Provide the (X, Y) coordinate of the cell's center where the given text is located.  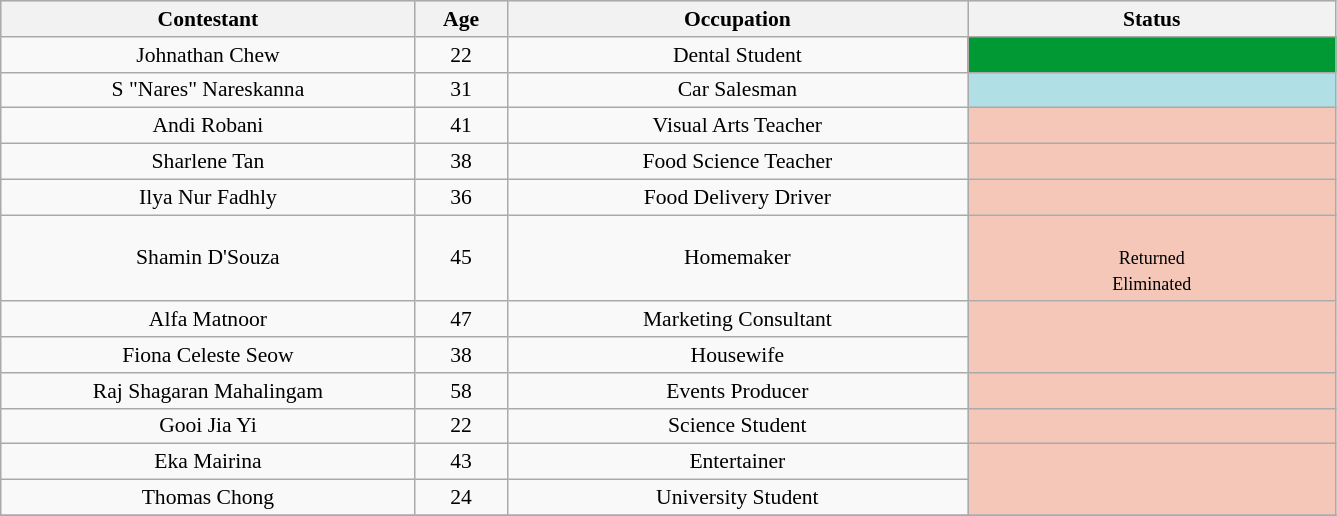
Raj Shagaran Mahalingam (208, 391)
Alfa Matnoor (208, 320)
Gooi Jia Yi (208, 426)
Age (461, 19)
Marketing Consultant (737, 320)
Contestant (208, 19)
Food Delivery Driver (737, 197)
Returned Eliminated (1152, 258)
43 (461, 462)
Occupation (737, 19)
58 (461, 391)
Ilya Nur Fadhly (208, 197)
Status (1152, 19)
Shamin D'Souza (208, 258)
24 (461, 498)
Dental Student (737, 55)
Science Student (737, 426)
Housewife (737, 355)
47 (461, 320)
Fiona Celeste Seow (208, 355)
Entertainer (737, 462)
Homemaker (737, 258)
S "Nares" Nareskanna (208, 90)
31 (461, 90)
Visual Arts Teacher (737, 126)
Events Producer (737, 391)
36 (461, 197)
41 (461, 126)
Car Salesman (737, 90)
Andi Robani (208, 126)
Food Science Teacher (737, 162)
Eka Mairina (208, 462)
Sharlene Tan (208, 162)
Thomas Chong (208, 498)
Johnathan Chew (208, 55)
45 (461, 258)
University Student (737, 498)
